Return the [x, y] coordinate for the center point of the cell that contains the specified text.  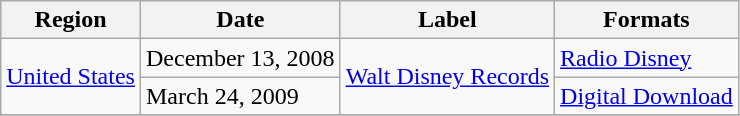
Radio Disney [647, 58]
Label [447, 20]
Digital Download [647, 96]
Date [240, 20]
Walt Disney Records [447, 77]
United States [71, 77]
December 13, 2008 [240, 58]
Formats [647, 20]
Region [71, 20]
March 24, 2009 [240, 96]
